Search for the cell housing the specified text and yield its [x, y] center coordinate. 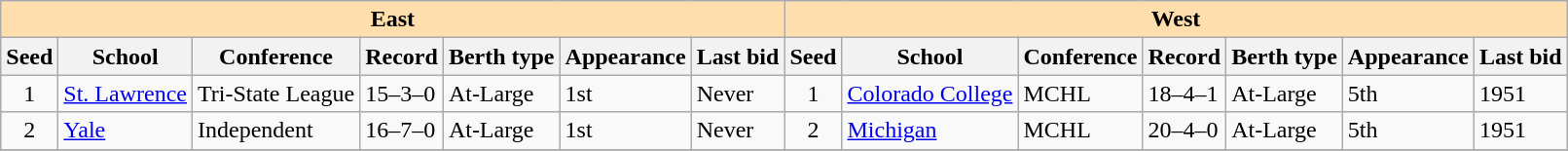
16–7–0 [402, 131]
Tri-State League [275, 94]
St. Lawrence [126, 94]
15–3–0 [402, 94]
20–4–0 [1185, 131]
East [393, 19]
Michigan [930, 131]
Colorado College [930, 94]
18–4–1 [1185, 94]
Independent [275, 131]
Yale [126, 131]
West [1176, 19]
